For the text-containing cell, return its midpoint in [X, Y] coordinate format. 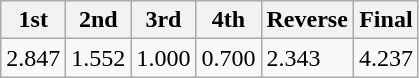
2nd [98, 20]
2.343 [307, 58]
4th [228, 20]
3rd [164, 20]
4.237 [386, 58]
0.700 [228, 58]
1.000 [164, 58]
1st [34, 20]
2.847 [34, 58]
Final [386, 20]
Reverse [307, 20]
1.552 [98, 58]
